Detect which cell encompasses the target text, then output its (X, Y) center coordinate. 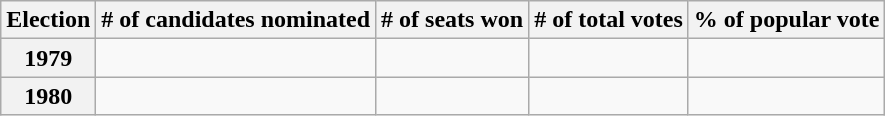
Election (48, 20)
1979 (48, 58)
1980 (48, 96)
% of popular vote (786, 20)
# of seats won (452, 20)
# of candidates nominated (236, 20)
# of total votes (609, 20)
